Return (X, Y) of the center of cell containing provided text 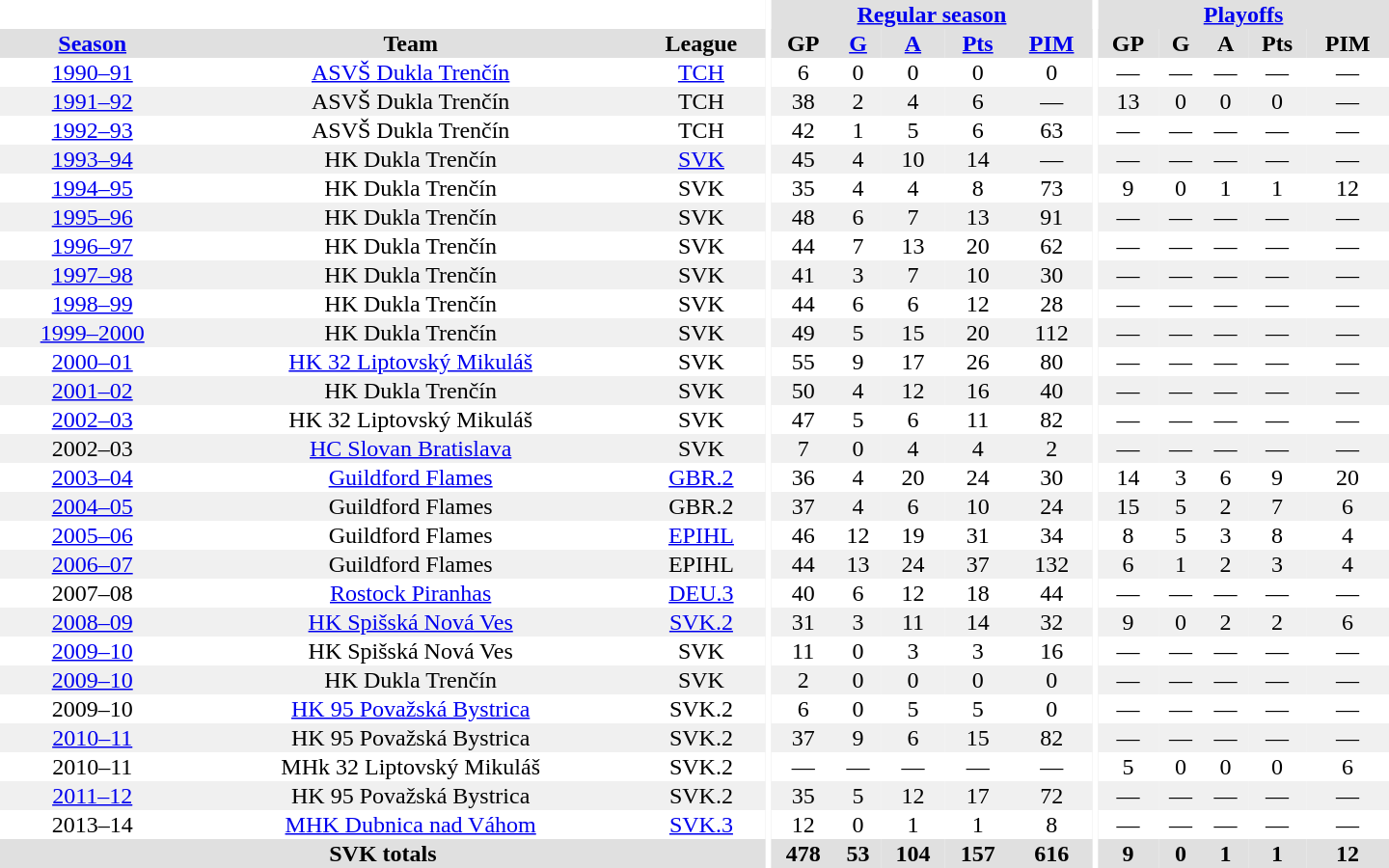
63 (1051, 130)
1993–94 (93, 159)
73 (1051, 188)
Season (93, 43)
132 (1051, 564)
26 (978, 362)
2000–01 (93, 362)
48 (803, 217)
62 (1051, 246)
53 (858, 854)
1990–91 (93, 72)
47 (803, 420)
28 (1051, 304)
MHK Dubnica nad Váhom (411, 825)
2013–14 (93, 825)
50 (803, 391)
Regular season (932, 14)
1992–93 (93, 130)
42 (803, 130)
616 (1051, 854)
72 (1051, 796)
Rostock Piranhas (411, 593)
91 (1051, 217)
112 (1051, 333)
157 (978, 854)
1997–98 (93, 275)
1991–92 (93, 101)
2007–08 (93, 593)
1998–99 (93, 304)
League (701, 43)
45 (803, 159)
55 (803, 362)
2005–06 (93, 535)
2001–02 (93, 391)
Team (411, 43)
2008–09 (93, 622)
104 (912, 854)
SVK totals (383, 854)
HC Slovan Bratislava (411, 448)
41 (803, 275)
1994–95 (93, 188)
2004–05 (93, 506)
DEU.3 (701, 593)
38 (803, 101)
34 (1051, 535)
2003–04 (93, 477)
SVK.3 (701, 825)
Playoffs (1243, 14)
19 (912, 535)
80 (1051, 362)
MHk 32 Liptovský Mikuláš (411, 767)
2006–07 (93, 564)
49 (803, 333)
1996–97 (93, 246)
32 (1051, 622)
36 (803, 477)
2011–12 (93, 796)
1999–2000 (93, 333)
46 (803, 535)
18 (978, 593)
478 (803, 854)
1995–96 (93, 217)
